Search for the cell housing the specified text and yield its [x, y] center coordinate. 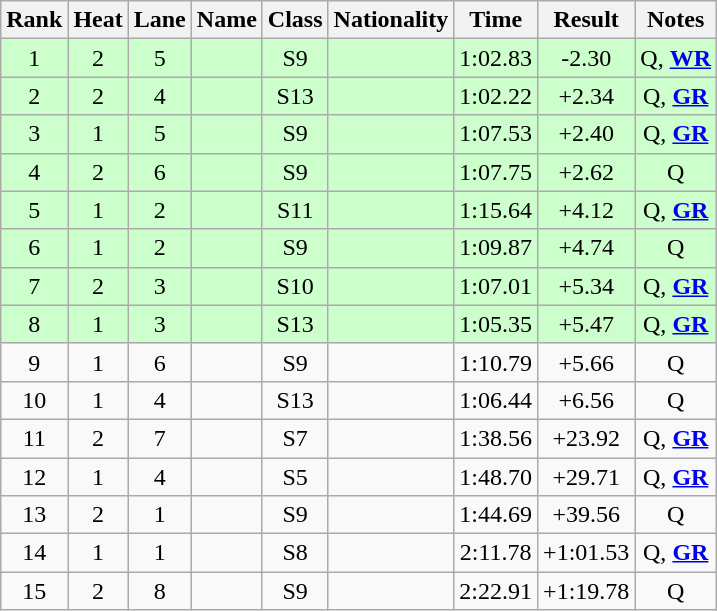
Class [295, 20]
+5.34 [586, 286]
S7 [295, 438]
1:02.22 [496, 96]
1:09.87 [496, 248]
S8 [295, 553]
9 [34, 362]
+5.47 [586, 324]
+2.62 [586, 172]
13 [34, 515]
Q, WR [676, 58]
1:48.70 [496, 477]
1:10.79 [496, 362]
Heat [98, 20]
S11 [295, 210]
14 [34, 553]
Result [586, 20]
1:05.35 [496, 324]
2:22.91 [496, 591]
+29.71 [586, 477]
15 [34, 591]
+2.34 [586, 96]
Notes [676, 20]
Nationality [391, 20]
Time [496, 20]
S10 [295, 286]
S5 [295, 477]
+1:01.53 [586, 553]
+2.40 [586, 134]
+1:19.78 [586, 591]
2:11.78 [496, 553]
10 [34, 400]
1:07.53 [496, 134]
Name [226, 20]
1:15.64 [496, 210]
+4.74 [586, 248]
Rank [34, 20]
+4.12 [586, 210]
1:02.83 [496, 58]
-2.30 [586, 58]
1:07.01 [496, 286]
+5.66 [586, 362]
Lane [160, 20]
+23.92 [586, 438]
1:44.69 [496, 515]
12 [34, 477]
1:07.75 [496, 172]
+6.56 [586, 400]
+39.56 [586, 515]
1:38.56 [496, 438]
11 [34, 438]
1:06.44 [496, 400]
